Provide the [X, Y] coordinate of the cell's center where the given text is located.  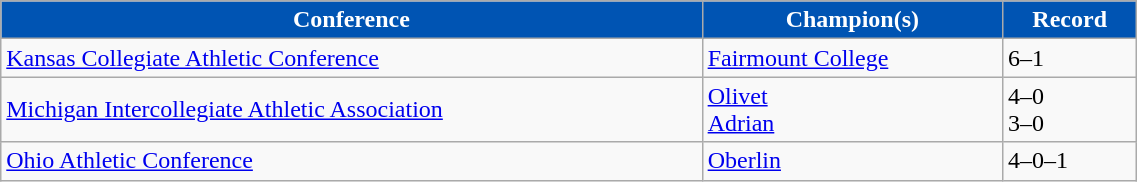
Fairmount College [852, 58]
4–0–1 [1070, 161]
Ohio Athletic Conference [352, 161]
Champion(s) [852, 20]
4–03–0 [1070, 110]
Kansas Collegiate Athletic Conference [352, 58]
OlivetAdrian [852, 110]
Record [1070, 20]
6–1 [1070, 58]
Michigan Intercollegiate Athletic Association [352, 110]
Conference [352, 20]
Oberlin [852, 161]
